Scan for the cell matching the given text and deliver its [X, Y] coordinate at center. 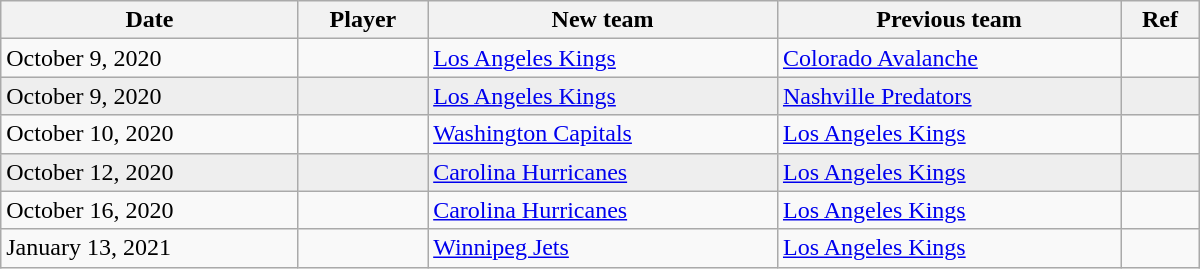
New team [603, 20]
Ref [1160, 20]
October 10, 2020 [150, 134]
October 12, 2020 [150, 172]
Date [150, 20]
January 13, 2021 [150, 248]
Previous team [948, 20]
Washington Capitals [603, 134]
October 16, 2020 [150, 210]
Nashville Predators [948, 96]
Player [363, 20]
Colorado Avalanche [948, 58]
Winnipeg Jets [603, 248]
